Find where the given text appears and provide that cell's center as (x, y) coordinate. 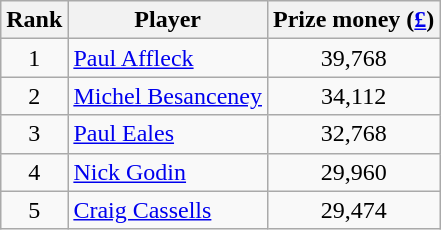
Paul Affleck (168, 58)
Player (168, 20)
34,112 (354, 96)
39,768 (354, 58)
Prize money (£) (354, 20)
Rank (34, 20)
Michel Besanceney (168, 96)
32,768 (354, 134)
4 (34, 172)
Craig Cassells (168, 210)
2 (34, 96)
29,474 (354, 210)
3 (34, 134)
Nick Godin (168, 172)
Paul Eales (168, 134)
5 (34, 210)
1 (34, 58)
29,960 (354, 172)
